From the cell containing the given text, extract its center point as (X, Y) coordinate. 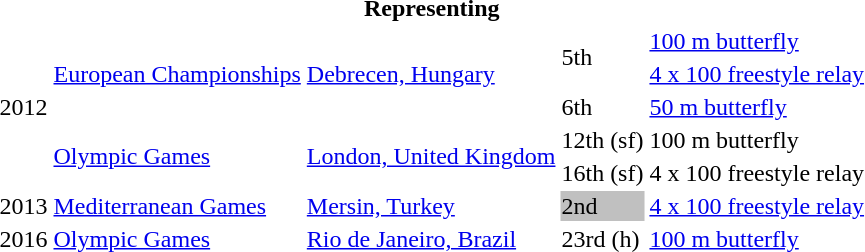
Olympic Games (177, 156)
5th (602, 58)
Mediterranean Games (177, 206)
16th (sf) (602, 173)
London, United Kingdom (431, 156)
Mersin, Turkey (431, 206)
European Championships (177, 74)
Debrecen, Hungary (431, 74)
6th (602, 107)
2nd (602, 206)
12th (sf) (602, 140)
